Scan for the cell matching the given text and deliver its [X, Y] coordinate at center. 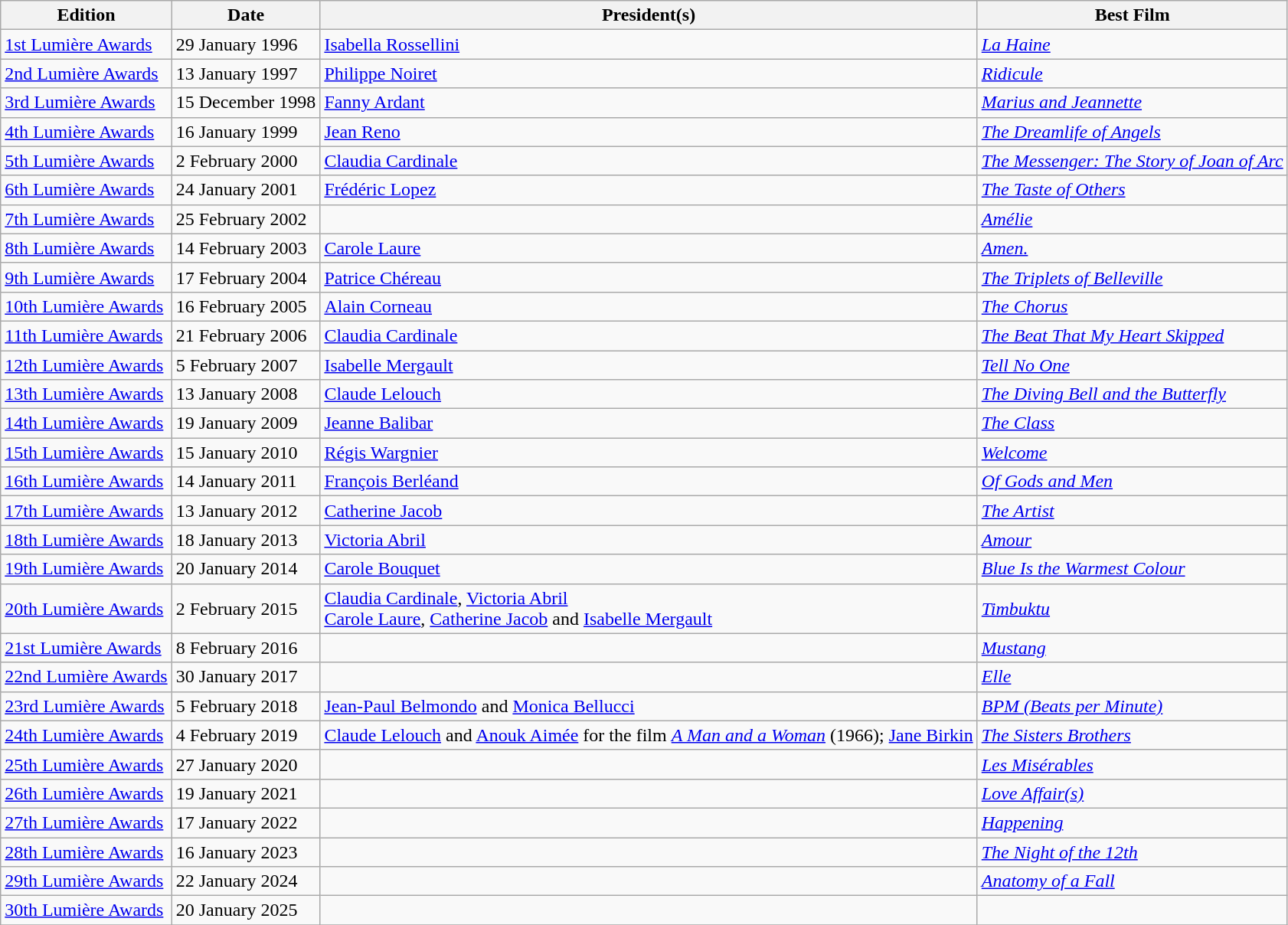
27th Lumière Awards [86, 822]
16 February 2005 [246, 306]
The Chorus [1132, 306]
Jean-Paul Belmondo and Monica Bellucci [649, 706]
Best Film [1132, 15]
21st Lumière Awards [86, 648]
Claudia Cardinale, Victoria AbrilCarole Laure, Catherine Jacob and Isabelle Mergault [649, 608]
9th Lumière Awards [86, 277]
Isabella Rossellini [649, 44]
5 February 2007 [246, 365]
The Taste of Others [1132, 190]
Elle [1132, 677]
1st Lumière Awards [86, 44]
4th Lumière Awards [86, 132]
Philippe Noiret [649, 74]
7th Lumière Awards [86, 219]
29 January 1996 [246, 44]
8th Lumière Awards [86, 248]
Amour [1132, 540]
The Beat That My Heart Skipped [1132, 335]
Victoria Abril [649, 540]
Happening [1132, 822]
22 January 2024 [246, 881]
La Haine [1132, 44]
Carole Bouquet [649, 569]
15 January 2010 [246, 453]
Claude Lelouch and Anouk Aimée for the film A Man and a Woman (1966); Jane Birkin [649, 735]
Anatomy of a Fall [1132, 881]
Amélie [1132, 219]
The Artist [1132, 511]
The Sisters Brothers [1132, 735]
Frédéric Lopez [649, 190]
4 February 2019 [246, 735]
Blue Is the Warmest Colour [1132, 569]
22nd Lumière Awards [86, 677]
Of Gods and Men [1132, 482]
26th Lumière Awards [86, 793]
Welcome [1132, 453]
Love Affair(s) [1132, 793]
President(s) [649, 15]
2 February 2015 [246, 608]
16 January 2023 [246, 852]
19 January 2021 [246, 793]
24 January 2001 [246, 190]
30 January 2017 [246, 677]
20 January 2014 [246, 569]
28th Lumière Awards [86, 852]
14 January 2011 [246, 482]
30th Lumière Awards [86, 910]
Date [246, 15]
Amen. [1132, 248]
Jeanne Balibar [649, 423]
20 January 2025 [246, 910]
17 February 2004 [246, 277]
25th Lumière Awards [86, 764]
27 January 2020 [246, 764]
25 February 2002 [246, 219]
Patrice Chéreau [649, 277]
6th Lumière Awards [86, 190]
8 February 2016 [246, 648]
5th Lumière Awards [86, 161]
Mustang [1132, 648]
17th Lumière Awards [86, 511]
18 January 2013 [246, 540]
17 January 2022 [246, 822]
13 January 1997 [246, 74]
Marius and Jeannette [1132, 103]
Edition [86, 15]
13th Lumière Awards [86, 394]
Alain Corneau [649, 306]
The Class [1132, 423]
19 January 2009 [246, 423]
Claude Lelouch [649, 394]
20th Lumière Awards [86, 608]
14 February 2003 [246, 248]
Jean Reno [649, 132]
24th Lumière Awards [86, 735]
13 January 2012 [246, 511]
The Diving Bell and the Butterfly [1132, 394]
11th Lumière Awards [86, 335]
2nd Lumière Awards [86, 74]
15th Lumière Awards [86, 453]
21 February 2006 [246, 335]
Carole Laure [649, 248]
16th Lumière Awards [86, 482]
19th Lumière Awards [86, 569]
Catherine Jacob [649, 511]
29th Lumière Awards [86, 881]
Timbuktu [1132, 608]
16 January 1999 [246, 132]
The Dreamlife of Angels [1132, 132]
Les Misérables [1132, 764]
13 January 2008 [246, 394]
Ridicule [1132, 74]
Fanny Ardant [649, 103]
Isabelle Mergault [649, 365]
2 February 2000 [246, 161]
12th Lumière Awards [86, 365]
Régis Wargnier [649, 453]
The Messenger: The Story of Joan of Arc [1132, 161]
The Night of the 12th [1132, 852]
14th Lumière Awards [86, 423]
3rd Lumière Awards [86, 103]
François Berléand [649, 482]
The Triplets of Belleville [1132, 277]
15 December 1998 [246, 103]
10th Lumière Awards [86, 306]
Tell No One [1132, 365]
5 February 2018 [246, 706]
BPM (Beats per Minute) [1132, 706]
23rd Lumière Awards [86, 706]
18th Lumière Awards [86, 540]
